From the cell containing the given text, extract its center point as (X, Y) coordinate. 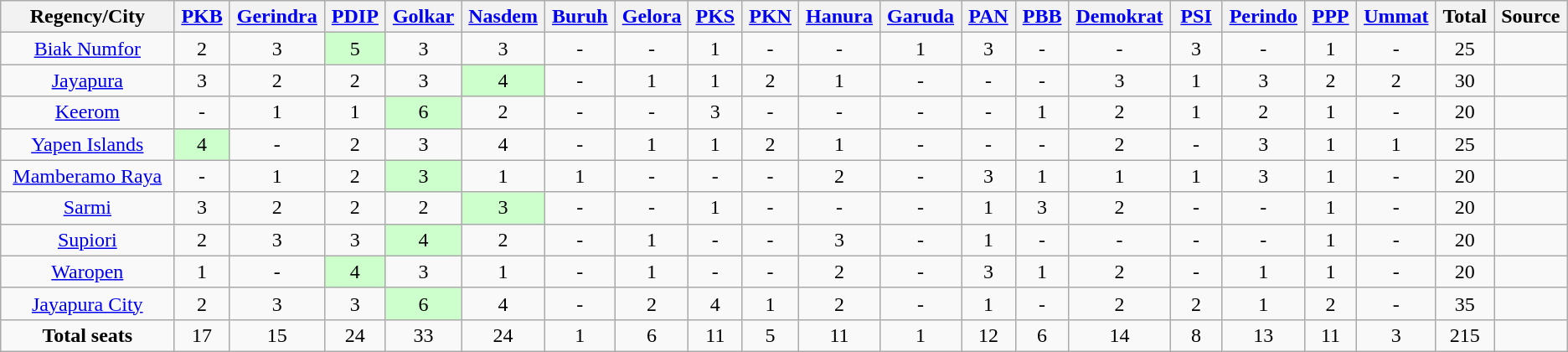
12 (988, 335)
Garuda (921, 17)
Jayapura City (87, 303)
Total (1465, 17)
8 (1196, 335)
13 (1263, 335)
Perindo (1263, 17)
Golkar (423, 17)
14 (1119, 335)
PKS (715, 17)
PDIP (355, 17)
PKN (771, 17)
17 (202, 335)
Keerom (87, 112)
Regency/City (87, 17)
Yapen Islands (87, 144)
Jayapura (87, 80)
PBB (1042, 17)
Source (1531, 17)
Biak Numfor (87, 49)
Supiori (87, 240)
Ummat (1396, 17)
35 (1465, 303)
Demokrat (1119, 17)
PKB (202, 17)
215 (1465, 335)
15 (276, 335)
PPP (1330, 17)
33 (423, 335)
Hanura (839, 17)
Gelora (652, 17)
Mamberamo Raya (87, 176)
Gerindra (276, 17)
30 (1465, 80)
Nasdem (503, 17)
PSI (1196, 17)
Sarmi (87, 208)
Total seats (87, 335)
Buruh (580, 17)
PAN (988, 17)
Waropen (87, 272)
